From the cell containing the given text, extract its center point as (X, Y) coordinate. 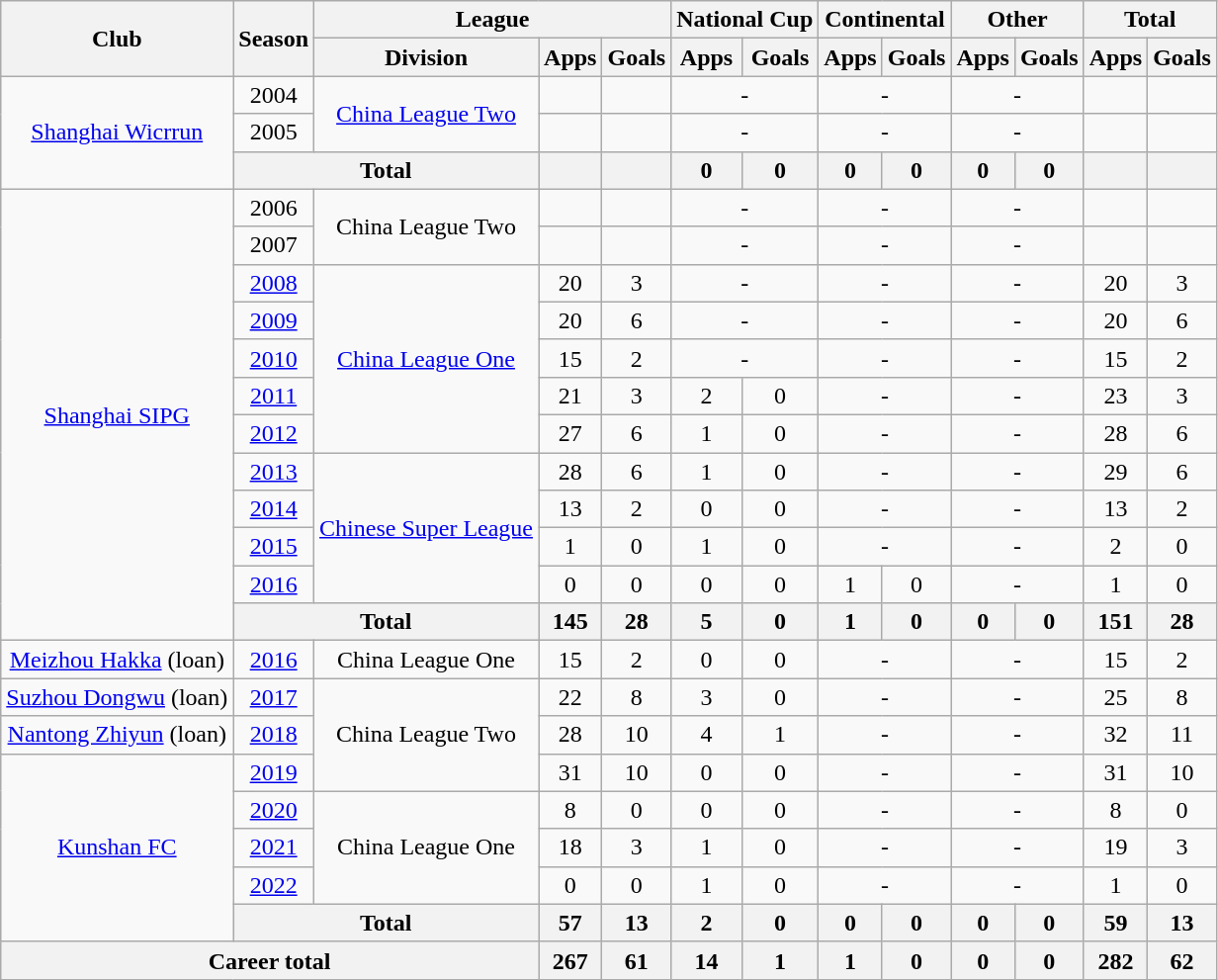
267 (570, 960)
145 (570, 622)
2015 (274, 547)
2021 (274, 847)
2006 (274, 208)
57 (570, 923)
19 (1115, 847)
59 (1115, 923)
4 (707, 735)
2008 (274, 283)
Kunshan FC (117, 847)
25 (1115, 697)
18 (570, 847)
League (492, 20)
Chinese Super League (427, 528)
2022 (274, 885)
Season (274, 39)
2005 (274, 133)
Club (117, 39)
2013 (274, 472)
27 (570, 433)
29 (1115, 472)
Meizhou Hakka (loan) (117, 660)
Shanghai SIPG (117, 415)
14 (707, 960)
2019 (274, 772)
2018 (274, 735)
Division (427, 57)
2011 (274, 396)
2004 (274, 95)
Suzhou Dongwu (loan) (117, 697)
2017 (274, 697)
Continental (885, 20)
5 (707, 622)
62 (1182, 960)
National Cup (745, 20)
2014 (274, 509)
22 (570, 697)
2020 (274, 810)
21 (570, 396)
32 (1115, 735)
Other (1017, 20)
23 (1115, 396)
2010 (274, 358)
61 (637, 960)
2009 (274, 320)
282 (1115, 960)
Nantong Zhiyun (loan) (117, 735)
2007 (274, 245)
11 (1182, 735)
Shanghai Wicrrun (117, 133)
Career total (270, 960)
151 (1115, 622)
2012 (274, 433)
